From the cell containing the given text, extract its center point as (X, Y) coordinate. 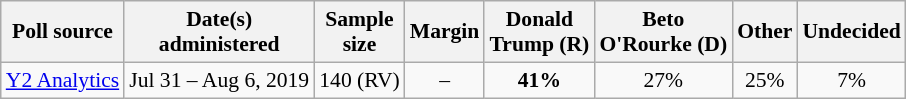
Other (764, 32)
Undecided (851, 32)
BetoO'Rourke (D) (663, 32)
Margin (445, 32)
Y2 Analytics (62, 80)
DonaldTrump (R) (539, 32)
Samplesize (360, 32)
Date(s)administered (219, 32)
Jul 31 – Aug 6, 2019 (219, 80)
41% (539, 80)
27% (663, 80)
7% (851, 80)
140 (RV) (360, 80)
25% (764, 80)
– (445, 80)
Poll source (62, 32)
